Search for the cell housing the specified text and yield its (X, Y) center coordinate. 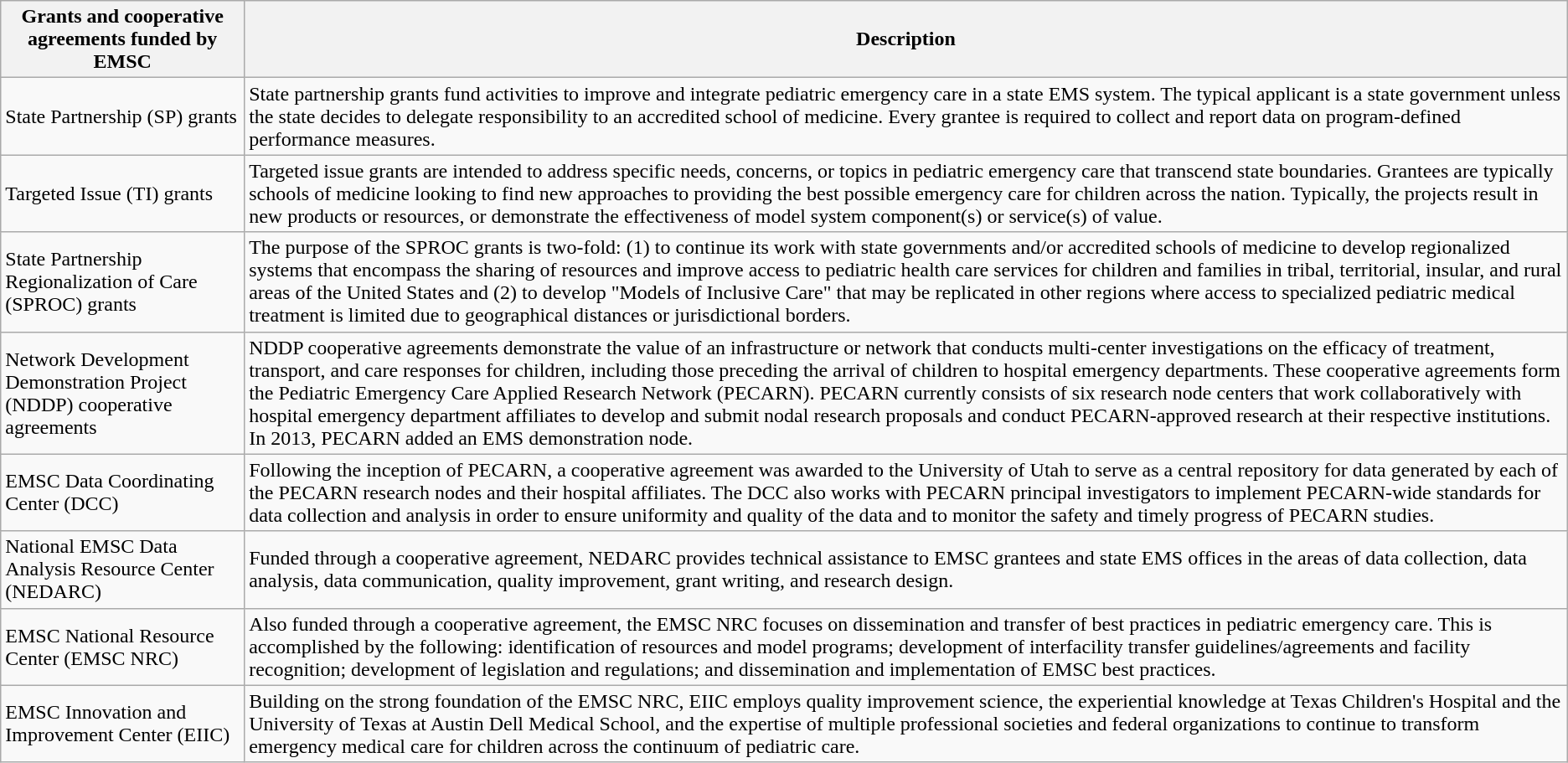
Network Development Demonstration Project (NDDP) cooperative agreements (122, 393)
EMSC National Resource Center (EMSC NRC) (122, 647)
National EMSC Data Analysis Resource Center (NEDARC) (122, 570)
EMSC Innovation and Improvement Center (EIIC) (122, 724)
State Partnership Regionalization of Care (SPROC) grants (122, 281)
Grants and cooperative agreements funded by EMSC (122, 39)
State Partnership (SP) grants (122, 116)
EMSC Data Coordinating Center (DCC) (122, 492)
Description (906, 39)
Targeted Issue (TI) grants (122, 193)
